Return the (x, y) coordinate for the center point of the cell that contains the specified text.  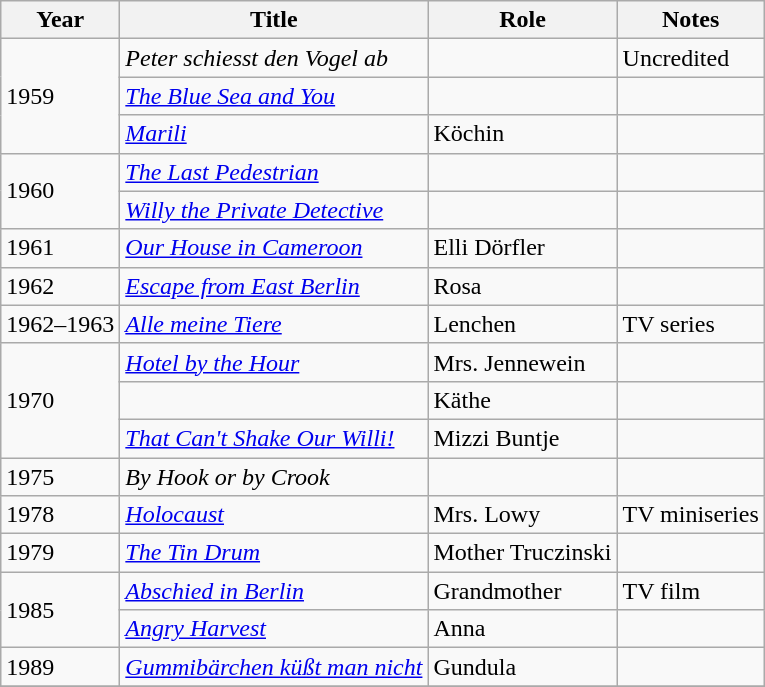
1970 (60, 400)
TV miniseries (690, 515)
1962–1963 (60, 324)
1961 (60, 248)
Hotel by the Hour (274, 362)
1975 (60, 477)
Uncredited (690, 58)
Willy the Private Detective (274, 210)
Role (522, 20)
Our House in Cameroon (274, 248)
Escape from East Berlin (274, 286)
1960 (60, 191)
1989 (60, 667)
Rosa (522, 286)
Grandmother (522, 591)
Year (60, 20)
Marili (274, 134)
1979 (60, 553)
Anna (522, 629)
Lenchen (522, 324)
Mrs. Jennewein (522, 362)
Holocaust (274, 515)
By Hook or by Crook (274, 477)
Käthe (522, 400)
Peter schiesst den Vogel ab (274, 58)
1959 (60, 96)
The Tin Drum (274, 553)
1985 (60, 610)
Elli Dörfler (522, 248)
TV film (690, 591)
Alle meine Tiere (274, 324)
That Can't Shake Our Willi! (274, 438)
Köchin (522, 134)
The Blue Sea and You (274, 96)
Title (274, 20)
Gundula (522, 667)
Angry Harvest (274, 629)
TV series (690, 324)
Gummibärchen küßt man nicht (274, 667)
The Last Pedestrian (274, 172)
1962 (60, 286)
Abschied in Berlin (274, 591)
Mother Truczinski (522, 553)
Mizzi Buntje (522, 438)
Mrs. Lowy (522, 515)
1978 (60, 515)
Notes (690, 20)
